From the cell containing the given text, extract its center point as (x, y) coordinate. 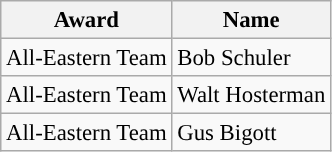
Name (252, 20)
Walt Hosterman (252, 95)
Gus Bigott (252, 133)
Bob Schuler (252, 58)
Award (86, 20)
